Determine the [x, y] coordinate at the center of the cell enclosing the given text.  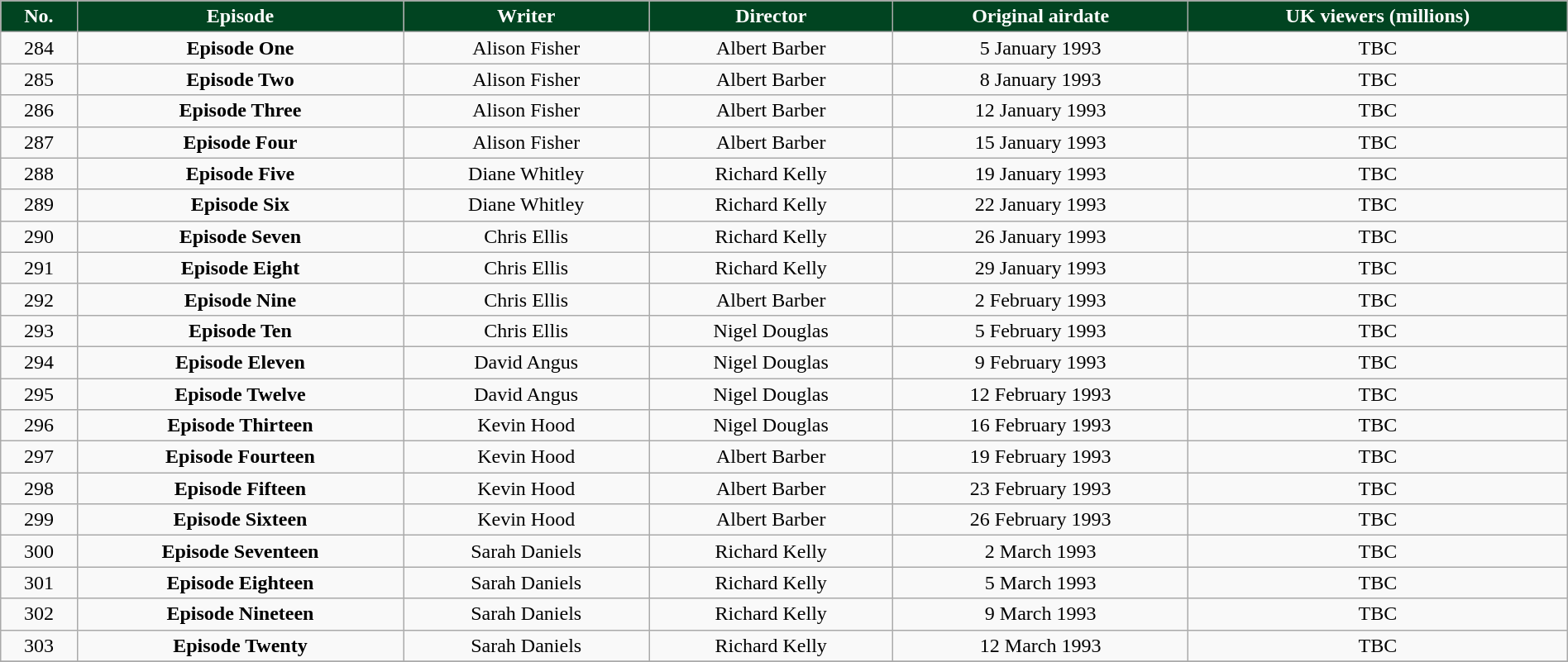
26 February 1993 [1040, 520]
Episode Seven [240, 236]
303 [39, 645]
Original airdate [1040, 17]
5 January 1993 [1040, 48]
Episode Five [240, 174]
23 February 1993 [1040, 488]
297 [39, 457]
Episode Ten [240, 331]
26 January 1993 [1040, 236]
293 [39, 331]
Episode Nineteen [240, 614]
12 February 1993 [1040, 394]
289 [39, 205]
Episode Seventeen [240, 551]
298 [39, 488]
9 March 1993 [1040, 614]
286 [39, 111]
296 [39, 426]
2 February 1993 [1040, 299]
16 February 1993 [1040, 426]
19 February 1993 [1040, 457]
29 January 1993 [1040, 268]
Episode Twelve [240, 394]
5 March 1993 [1040, 583]
Episode Twenty [240, 645]
8 January 1993 [1040, 79]
Director [771, 17]
2 March 1993 [1040, 551]
Episode Eighteen [240, 583]
12 January 1993 [1040, 111]
299 [39, 520]
Episode Nine [240, 299]
5 February 1993 [1040, 331]
Episode One [240, 48]
284 [39, 48]
9 February 1993 [1040, 362]
12 March 1993 [1040, 645]
Episode [240, 17]
Episode Three [240, 111]
285 [39, 79]
UK viewers (millions) [1378, 17]
Episode Four [240, 142]
302 [39, 614]
Writer [526, 17]
No. [39, 17]
19 January 1993 [1040, 174]
292 [39, 299]
Episode Fifteen [240, 488]
290 [39, 236]
Episode Eleven [240, 362]
Episode Six [240, 205]
Episode Thirteen [240, 426]
295 [39, 394]
Episode Eight [240, 268]
287 [39, 142]
301 [39, 583]
Episode Two [240, 79]
22 January 1993 [1040, 205]
300 [39, 551]
294 [39, 362]
Episode Fourteen [240, 457]
288 [39, 174]
15 January 1993 [1040, 142]
291 [39, 268]
Episode Sixteen [240, 520]
